Determine the (X, Y) coordinate at the center of the cell enclosing the given text.  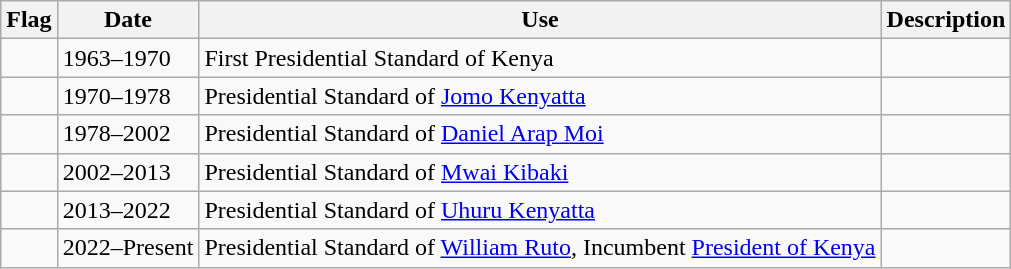
Date (128, 20)
Presidential Standard of Uhuru Kenyatta (540, 210)
Use (540, 20)
Flag (29, 20)
Presidential Standard of William Ruto, Incumbent President of Kenya (540, 248)
2022–Present (128, 248)
2002–2013 (128, 172)
1963–1970 (128, 58)
Presidential Standard of Mwai Kibaki (540, 172)
Presidential Standard of Daniel Arap Moi (540, 134)
2013–2022 (128, 210)
1970–1978 (128, 96)
First Presidential Standard of Kenya (540, 58)
Description (946, 20)
1978–2002 (128, 134)
Presidential Standard of Jomo Kenyatta (540, 96)
